Detect which cell encompasses the target text, then output its (x, y) center coordinate. 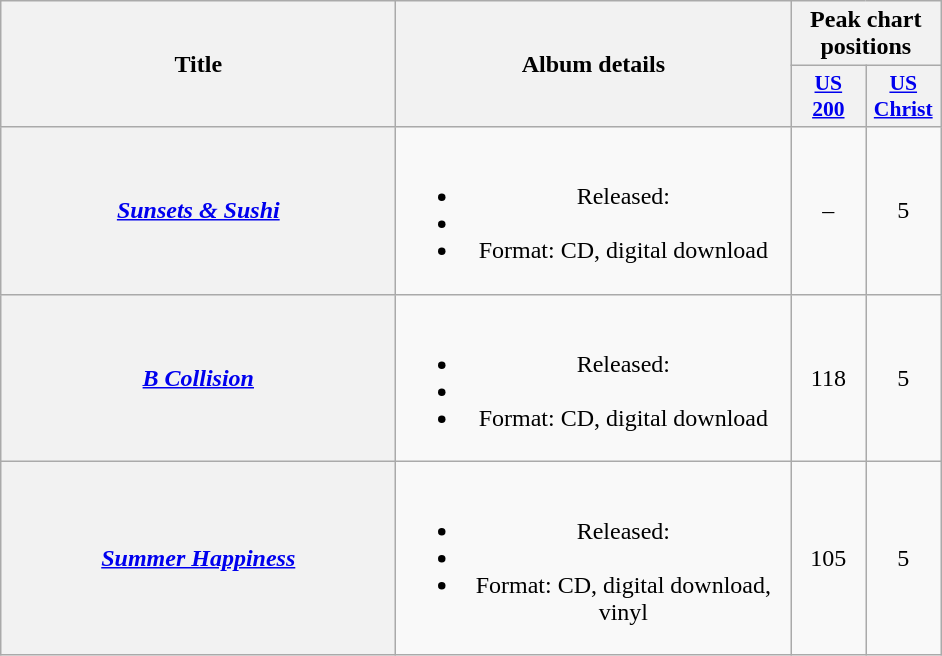
Released: Format: CD, digital download, vinyl (594, 558)
Title (198, 64)
Album details (594, 64)
118 (828, 378)
– (828, 210)
Sunsets & Sushi (198, 210)
105 (828, 558)
B Collision (198, 378)
US200 (828, 96)
USChrist (904, 96)
Summer Happiness (198, 558)
Peak chart positions (866, 34)
